Determine the [x, y] coordinate at the center of the cell enclosing the given text.  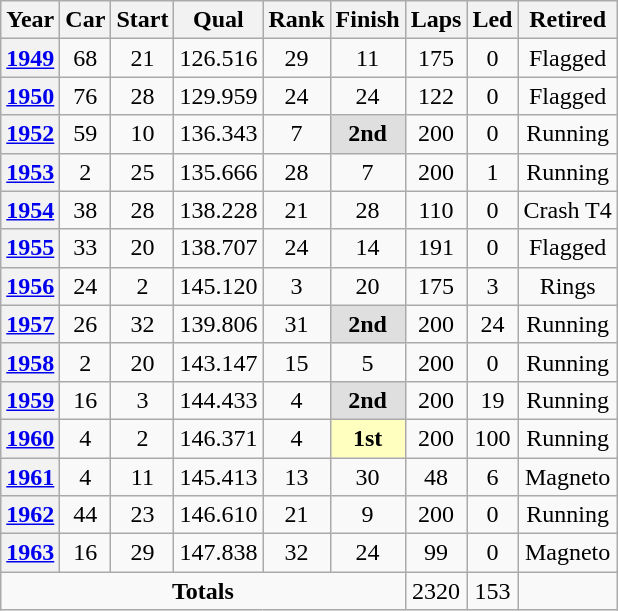
48 [436, 477]
110 [436, 210]
138.707 [218, 248]
143.147 [218, 362]
1955 [30, 248]
153 [492, 591]
10 [142, 134]
31 [296, 324]
1962 [30, 515]
Rings [568, 286]
146.371 [218, 438]
13 [296, 477]
1949 [30, 58]
135.666 [218, 172]
44 [86, 515]
1 [492, 172]
1957 [30, 324]
145.120 [218, 286]
144.433 [218, 400]
23 [142, 515]
68 [86, 58]
1st [368, 438]
1959 [30, 400]
191 [436, 248]
Totals [203, 591]
Led [492, 20]
1961 [30, 477]
122 [436, 96]
126.516 [218, 58]
139.806 [218, 324]
138.228 [218, 210]
Crash T4 [568, 210]
1958 [30, 362]
Rank [296, 20]
100 [492, 438]
38 [86, 210]
Finish [368, 20]
9 [368, 515]
147.838 [218, 553]
1952 [30, 134]
25 [142, 172]
2320 [436, 591]
1950 [30, 96]
1960 [30, 438]
76 [86, 96]
Start [142, 20]
1963 [30, 553]
Year [30, 20]
6 [492, 477]
15 [296, 362]
Retired [568, 20]
26 [86, 324]
136.343 [218, 134]
14 [368, 248]
145.413 [218, 477]
1954 [30, 210]
99 [436, 553]
1953 [30, 172]
33 [86, 248]
Laps [436, 20]
Car [86, 20]
19 [492, 400]
Qual [218, 20]
59 [86, 134]
146.610 [218, 515]
5 [368, 362]
30 [368, 477]
129.959 [218, 96]
1956 [30, 286]
